Detect which cell encompasses the target text, then output its (X, Y) center coordinate. 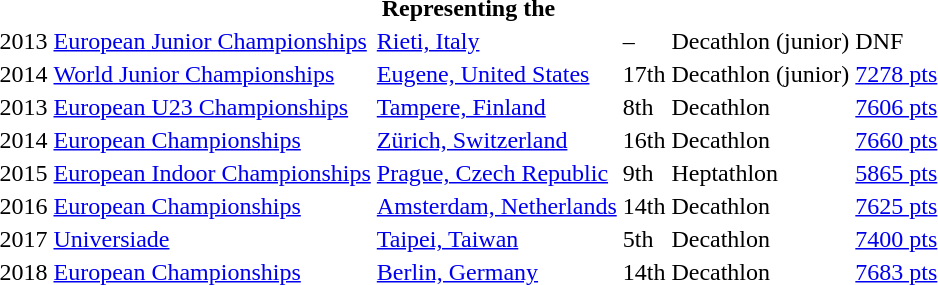
– (644, 41)
Heptathlon (760, 173)
World Junior Championships (212, 74)
Universiade (212, 239)
Rieti, Italy (496, 41)
9th (644, 173)
European U23 Championships (212, 107)
16th (644, 140)
Zürich, Switzerland (496, 140)
8th (644, 107)
Taipei, Taiwan (496, 239)
5th (644, 239)
Tampere, Finland (496, 107)
17th (644, 74)
European Junior Championships (212, 41)
Eugene, United States (496, 74)
Amsterdam, Netherlands (496, 206)
14th (644, 206)
Prague, Czech Republic (496, 173)
European Indoor Championships (212, 173)
